Determine the [X, Y] coordinate at the center of the cell enclosing the given text.  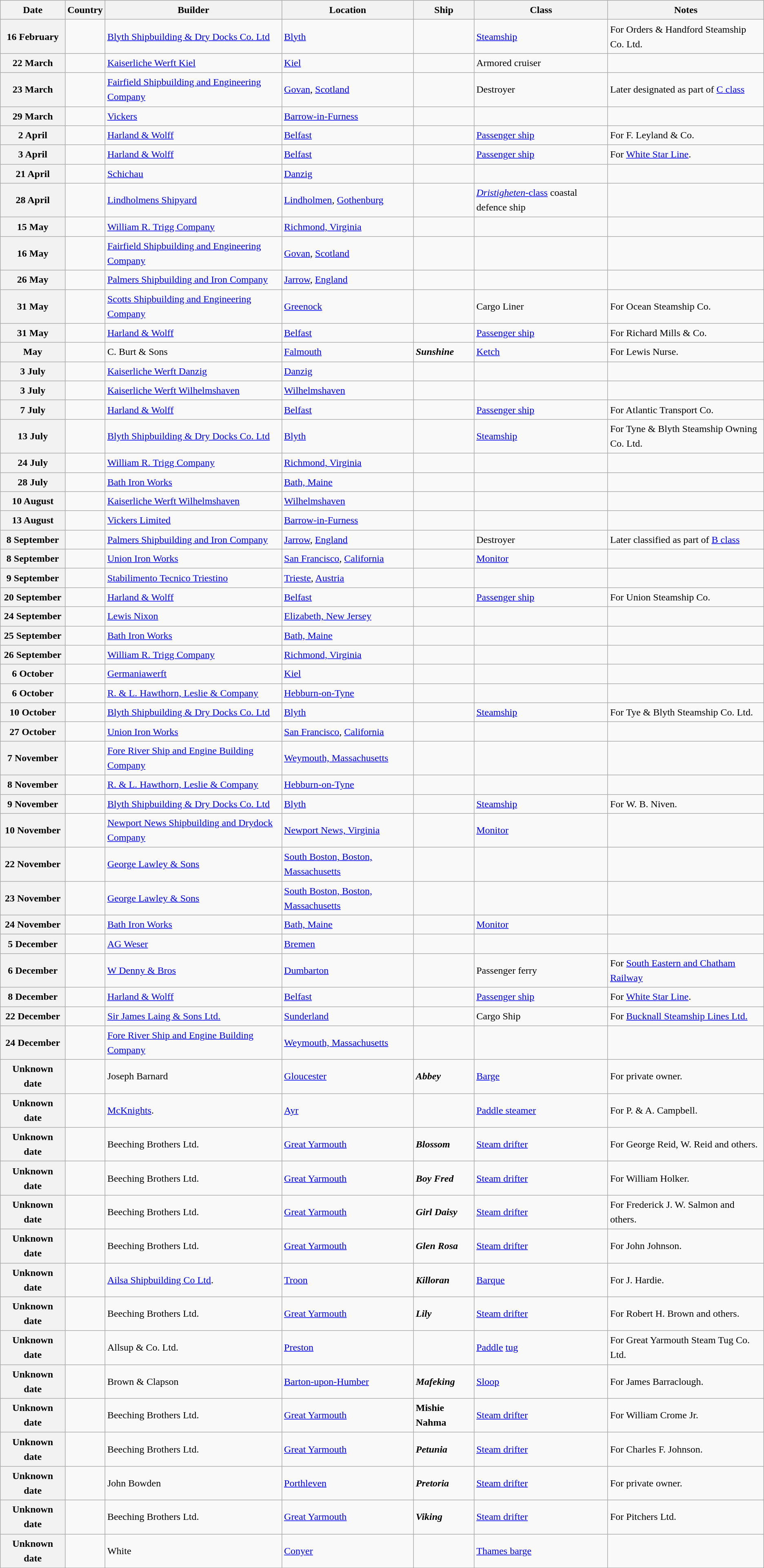
26 September [33, 655]
21 April [33, 174]
For James Barraclough. [686, 1381]
Country [85, 10]
Paddle steamer [541, 1110]
Joseph Barnard [193, 1077]
For John Johnson. [686, 1246]
5 December [33, 944]
Newport News Shipbuilding and Drydock Company [193, 831]
10 November [33, 831]
Falmouth [348, 352]
Glen Rosa [444, 1246]
Petunia [444, 1449]
W Denny & Bros [193, 970]
For Union Steamship Co. [686, 597]
6 December [33, 970]
22 November [33, 864]
9 September [33, 578]
For Bucknall Steamship Lines Ltd. [686, 1017]
25 September [33, 636]
Thames barge [541, 1551]
26 May [33, 280]
Elizabeth, New Jersey [348, 616]
Barton-upon-Humber [348, 1381]
For Tyne & Blyth Steamship Owning Co. Ltd. [686, 436]
Brown & Clapson [193, 1381]
Sloop [541, 1381]
16 May [33, 253]
16 February [33, 37]
Conyer [348, 1551]
Barque [541, 1280]
Preston [348, 1348]
22 March [33, 63]
Greenock [348, 307]
Ship [444, 10]
7 July [33, 410]
For George Reid, W. Reid and others. [686, 1145]
Newport News, Virginia [348, 831]
Cargo Liner [541, 307]
20 September [33, 597]
Sunshine [444, 352]
Stabilimento Tecnico Triestino [193, 578]
Vickers [193, 116]
Dristigheten-class coastal defence ship [541, 200]
Trieste, Austria [348, 578]
For Atlantic Transport Co. [686, 410]
24 December [33, 1043]
Boy Fred [444, 1178]
Germaniawerft [193, 674]
For W. B. Niven. [686, 804]
Schichau [193, 174]
May [33, 352]
McKnights. [193, 1110]
For J. Hardie. [686, 1280]
Viking [444, 1517]
Porthleven [348, 1483]
3 April [33, 154]
Lindholmens Shipyard [193, 200]
28 April [33, 200]
For P. & A. Campbell. [686, 1110]
Sunderland [348, 1017]
For F. Leyland & Co. [686, 135]
7 November [33, 758]
Scotts Shipbuilding and Engineering Company [193, 307]
24 November [33, 924]
For South Eastern and Chatham Railway [686, 970]
Notes [686, 10]
Kaiserliche Werft Danzig [193, 371]
John Bowden [193, 1483]
8 December [33, 997]
Vickers Limited [193, 520]
For Orders & Handford Steamship Co. Ltd. [686, 37]
For Richard Mills & Co. [686, 333]
For Charles F. Johnson. [686, 1449]
For Ocean Steamship Co. [686, 307]
27 October [33, 732]
10 August [33, 501]
For Lewis Nurse. [686, 352]
Passenger ferry [541, 970]
13 July [33, 436]
Ketch [541, 352]
Lindholmen, Gothenburg [348, 200]
23 March [33, 90]
2 April [33, 135]
Paddle tug [541, 1348]
Later classified as part of B class [686, 539]
Date [33, 10]
Later designated as part of C class [686, 90]
22 December [33, 1017]
8 November [33, 785]
Killoran [444, 1280]
Bremen [348, 944]
9 November [33, 804]
Blossom [444, 1145]
For Great Yarmouth Steam Tug Co. Ltd. [686, 1348]
15 May [33, 227]
Mishie Nahma [444, 1415]
Girl Daisy [444, 1212]
13 August [33, 520]
Pretoria [444, 1483]
Abbey [444, 1077]
Dumbarton [348, 970]
White [193, 1551]
28 July [33, 482]
C. Burt & Sons [193, 352]
For William Crome Jr. [686, 1415]
Allsup & Co. Ltd. [193, 1348]
24 July [33, 463]
For Robert H. Brown and others. [686, 1313]
Lewis Nixon [193, 616]
Ailsa Shipbuilding Co Ltd. [193, 1280]
Class [541, 10]
Kaiserliche Werft Kiel [193, 63]
Builder [193, 10]
10 October [33, 712]
Cargo Ship [541, 1017]
Armored cruiser [541, 63]
Ayr [348, 1110]
24 September [33, 616]
Sir James Laing & Sons Ltd. [193, 1017]
Lily [444, 1313]
29 March [33, 116]
For Pitchers Ltd. [686, 1517]
Barge [541, 1077]
Troon [348, 1280]
For Frederick J. W. Salmon and others. [686, 1212]
AG Weser [193, 944]
23 November [33, 898]
For Tye & Blyth Steamship Co. Ltd. [686, 712]
Gloucester [348, 1077]
Mafeking [444, 1381]
For William Holker. [686, 1178]
Location [348, 10]
